Find where the given text appears and provide that cell's center as [X, Y] coordinate. 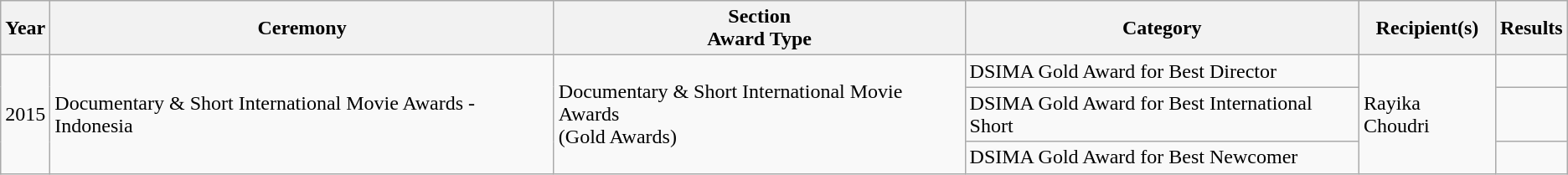
Documentary & Short International Movie Awards - Indonesia [302, 114]
Recipient(s) [1427, 28]
DSIMA Gold Award for Best Director [1162, 71]
DSIMA Gold Award for Best Newcomer [1162, 157]
Section Award Type [759, 28]
Category [1162, 28]
DSIMA Gold Award for Best International Short [1162, 114]
Ceremony [302, 28]
Rayika Choudri [1427, 114]
Documentary & Short International Movie Awards(Gold Awards) [759, 114]
Year [25, 28]
Results [1531, 28]
2015 [25, 114]
